Search for the cell housing the specified text and yield its [X, Y] center coordinate. 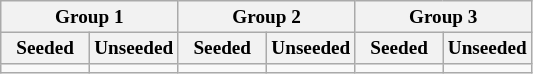
Group 2 [266, 17]
Group 1 [90, 17]
Group 3 [443, 17]
